Pinpoint the cell where the given text exists, returning its [x, y] midpoint coordinate. 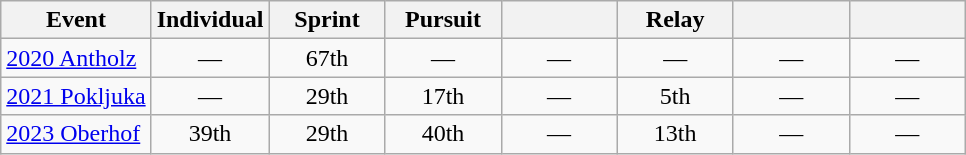
39th [210, 134]
2021 Pokljuka [76, 96]
5th [675, 96]
Pursuit [443, 20]
Relay [675, 20]
2020 Antholz [76, 58]
17th [443, 96]
13th [675, 134]
Sprint [327, 20]
2023 Oberhof [76, 134]
Event [76, 20]
Individual [210, 20]
40th [443, 134]
67th [327, 58]
